Detect which cell encompasses the target text, then output its [x, y] center coordinate. 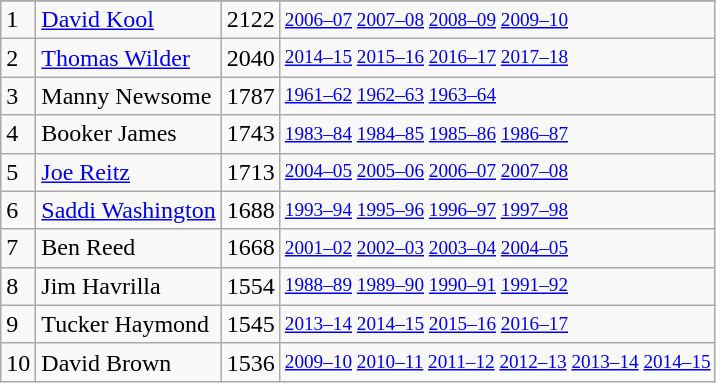
4 [18, 134]
David Kool [128, 20]
1554 [250, 286]
2004–05 2005–06 2006–07 2007–08 [498, 172]
1688 [250, 210]
2122 [250, 20]
2013–14 2014–15 2015–16 2016–17 [498, 324]
8 [18, 286]
6 [18, 210]
1 [18, 20]
Thomas Wilder [128, 58]
1787 [250, 96]
7 [18, 248]
9 [18, 324]
Manny Newsome [128, 96]
5 [18, 172]
Ben Reed [128, 248]
2006–07 2007–08 2008–09 2009–10 [498, 20]
Booker James [128, 134]
Jim Havrilla [128, 286]
1545 [250, 324]
1983–84 1984–85 1985–86 1986–87 [498, 134]
1988–89 1989–90 1990–91 1991–92 [498, 286]
1961–62 1962–63 1963–64 [498, 96]
10 [18, 362]
1536 [250, 362]
2014–15 2015–16 2016–17 2017–18 [498, 58]
1743 [250, 134]
Saddi Washington [128, 210]
Joe Reitz [128, 172]
2040 [250, 58]
David Brown [128, 362]
1668 [250, 248]
2 [18, 58]
2009–10 2010–11 2011–12 2012–13 2013–14 2014–15 [498, 362]
3 [18, 96]
1993–94 1995–96 1996–97 1997–98 [498, 210]
2001–02 2002–03 2003–04 2004–05 [498, 248]
Tucker Haymond [128, 324]
1713 [250, 172]
